Extract the [X, Y] coordinate from the center of the cell holding the provided text.  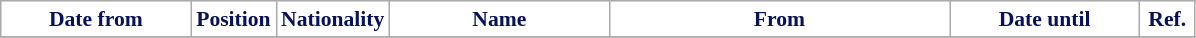
From [779, 19]
Position [234, 19]
Nationality [332, 19]
Date from [96, 19]
Name [499, 19]
Ref. [1168, 19]
Date until [1045, 19]
